Return the [X, Y] coordinate for the center point of the cell that contains the specified text.  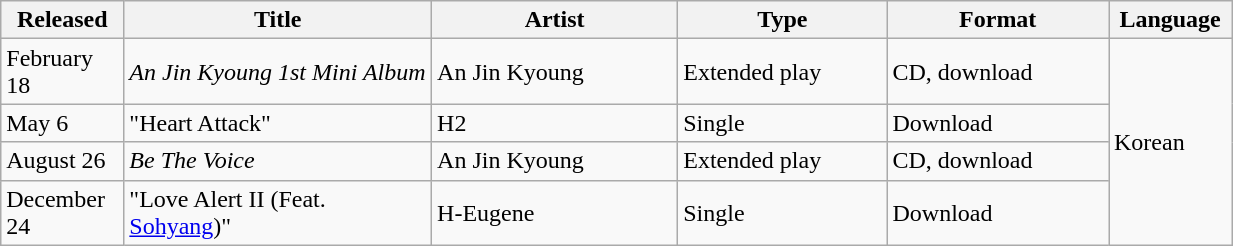
August 26 [62, 161]
Language [1170, 20]
H2 [555, 123]
Released [62, 20]
An Jin Kyoung 1st Mini Album [278, 72]
Title [278, 20]
December 24 [62, 212]
Korean [1170, 142]
"Love Alert II (Feat. Sohyang)" [278, 212]
May 6 [62, 123]
H-Eugene [555, 212]
Artist [555, 20]
Be The Voice [278, 161]
Type [782, 20]
February 18 [62, 72]
Format [998, 20]
"Heart Attack" [278, 123]
